Extract the (x, y) coordinate from the center of the cell holding the provided text.  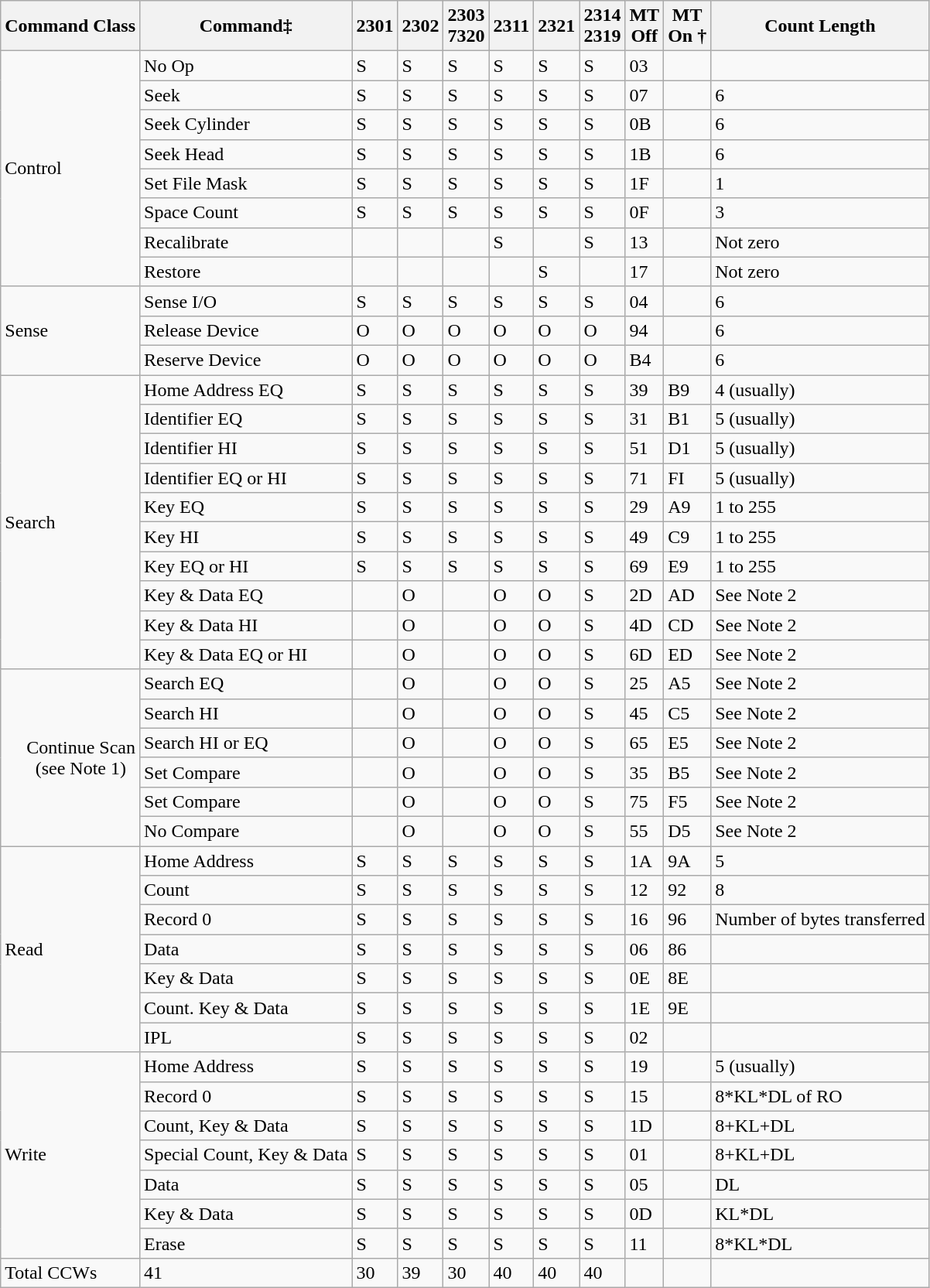
C5 (687, 713)
Command‡ (246, 26)
2311 (511, 26)
11 (645, 1243)
Continue Scan(see Note 1) (70, 757)
C9 (687, 537)
06 (645, 949)
A5 (687, 684)
29 (645, 507)
8 (820, 890)
5 (820, 861)
MTOn † (687, 26)
Identifier EQ or HI (246, 478)
2D (645, 596)
Release Device (246, 330)
Read (70, 949)
Identifier HI (246, 449)
AD (687, 596)
02 (645, 1037)
05 (645, 1184)
1 (820, 183)
8E (687, 979)
Command Class (70, 26)
D5 (687, 831)
Search (70, 521)
B9 (687, 389)
2301 (374, 26)
FI (687, 478)
Sense I/O (246, 301)
2302 (421, 26)
65 (645, 743)
Key & Data EQ (246, 596)
Control (70, 169)
0D (645, 1214)
03 (645, 66)
1F (645, 183)
Count Length (820, 26)
71 (645, 478)
Key EQ (246, 507)
Search HI (246, 713)
1D (645, 1126)
Search EQ (246, 684)
17 (645, 272)
Write (70, 1155)
01 (645, 1155)
1A (645, 861)
E5 (687, 743)
Key & Data EQ or HI (246, 654)
41 (246, 1273)
Seek Cylinder (246, 125)
Special Count, Key & Data (246, 1155)
Key & Data HI (246, 625)
Identifier EQ (246, 419)
31 (645, 419)
Key HI (246, 537)
1B (645, 154)
D1 (687, 449)
CD (687, 625)
15 (645, 1096)
Key EQ or HI (246, 566)
DL (820, 1184)
No Op (246, 66)
0B (645, 125)
KL*DL (820, 1214)
Count. Key & Data (246, 1008)
8*KL*DL of RO (820, 1096)
94 (645, 330)
Search HI or EQ (246, 743)
IPL (246, 1037)
69 (645, 566)
Count (246, 890)
Count, Key & Data (246, 1126)
2321 (557, 26)
Restore (246, 272)
3 (820, 213)
No Compare (246, 831)
Erase (246, 1243)
86 (687, 949)
B4 (645, 360)
51 (645, 449)
13 (645, 242)
6D (645, 654)
Set File Mask (246, 183)
92 (687, 890)
75 (645, 801)
9A (687, 861)
0F (645, 213)
45 (645, 713)
04 (645, 301)
MTOff (645, 26)
Space Count (246, 213)
B5 (687, 772)
49 (645, 537)
16 (645, 920)
4 (usually) (820, 389)
19 (645, 1067)
1E (645, 1008)
Sense (70, 330)
96 (687, 920)
8*KL*DL (820, 1243)
23037320 (466, 26)
Total CCWs (70, 1273)
0E (645, 979)
4D (645, 625)
ED (687, 654)
12 (645, 890)
9E (687, 1008)
55 (645, 831)
25 (645, 684)
B1 (687, 419)
Seek (246, 95)
Seek Head (246, 154)
35 (645, 772)
23142319 (602, 26)
F5 (687, 801)
Home Address EQ (246, 389)
Number of bytes transferred (820, 920)
A9 (687, 507)
Recalibrate (246, 242)
E9 (687, 566)
Reserve Device (246, 360)
07 (645, 95)
